Search for the cell housing the specified text and yield its [x, y] center coordinate. 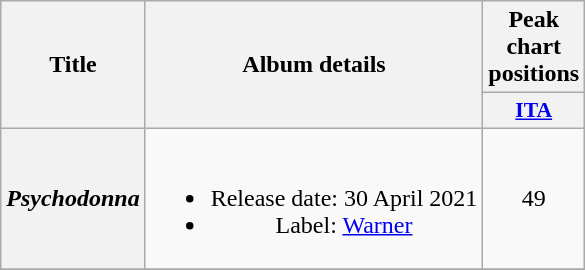
Psychodonna [73, 198]
ITA [534, 111]
49 [534, 198]
Release date: 30 April 2021Label: Warner [314, 198]
Album details [314, 65]
Title [73, 65]
Peak chart positions [534, 47]
